Determine the [x, y] coordinate at the center of the cell enclosing the given text.  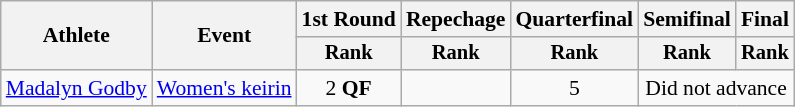
2 QF [349, 88]
Event [224, 36]
Semifinal [687, 19]
Quarterfinal [575, 19]
Repechage [456, 19]
5 [575, 88]
Did not advance [716, 88]
Final [765, 19]
Madalyn Godby [76, 88]
Athlete [76, 36]
Women's keirin [224, 88]
1st Round [349, 19]
